Return the (X, Y) coordinate for the center point of the cell that contains the specified text.  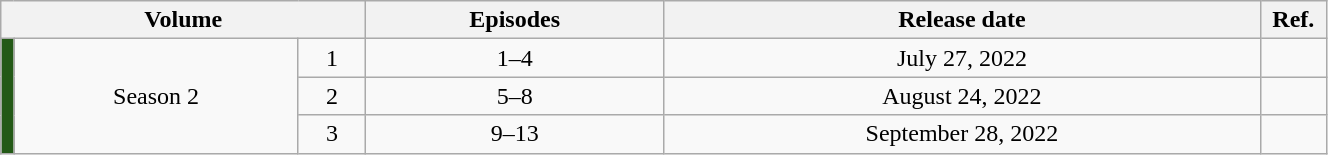
1–4 (515, 58)
Ref. (1293, 20)
1 (332, 58)
2 (332, 96)
5–8 (515, 96)
Episodes (515, 20)
Volume (184, 20)
9–13 (515, 134)
3 (332, 134)
Release date (962, 20)
July 27, 2022 (962, 58)
September 28, 2022 (962, 134)
August 24, 2022 (962, 96)
Season 2 (156, 96)
